Identify which cell holds the provided text, then report its (x, y) central coordinate. 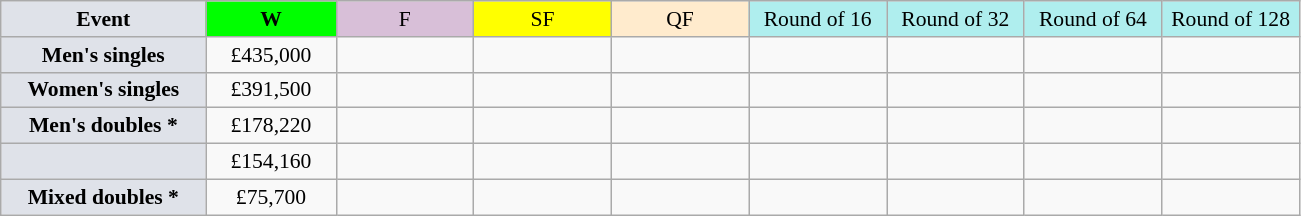
W (271, 19)
Round of 128 (1231, 19)
£391,500 (271, 90)
£435,000 (271, 55)
£75,700 (271, 197)
Women's singles (104, 90)
QF (680, 19)
Men's singles (104, 55)
Round of 64 (1093, 19)
Round of 16 (818, 19)
£178,220 (271, 126)
Event (104, 19)
F (405, 19)
£154,160 (271, 162)
Mixed doubles * (104, 197)
Round of 32 (955, 19)
SF (543, 19)
Men's doubles * (104, 126)
